Locate the cell with the specified text and output its (x, y) center coordinate. 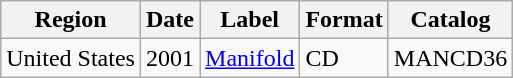
CD (344, 58)
MANCD36 (450, 58)
Format (344, 20)
Date (170, 20)
United States (71, 58)
Region (71, 20)
Catalog (450, 20)
2001 (170, 58)
Manifold (250, 58)
Label (250, 20)
